Provide the (X, Y) coordinate of the cell's center where the given text is located.  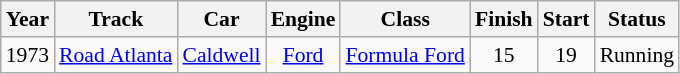
Start (566, 19)
Track (116, 19)
Ford (304, 55)
Engine (304, 19)
Year (28, 19)
Road Atlanta (116, 55)
Formula Ford (404, 55)
15 (504, 55)
19 (566, 55)
Caldwell (221, 55)
Status (637, 19)
Running (637, 55)
Car (221, 19)
1973 (28, 55)
Class (404, 19)
Finish (504, 19)
